For the text-containing cell, return its midpoint in (X, Y) coordinate format. 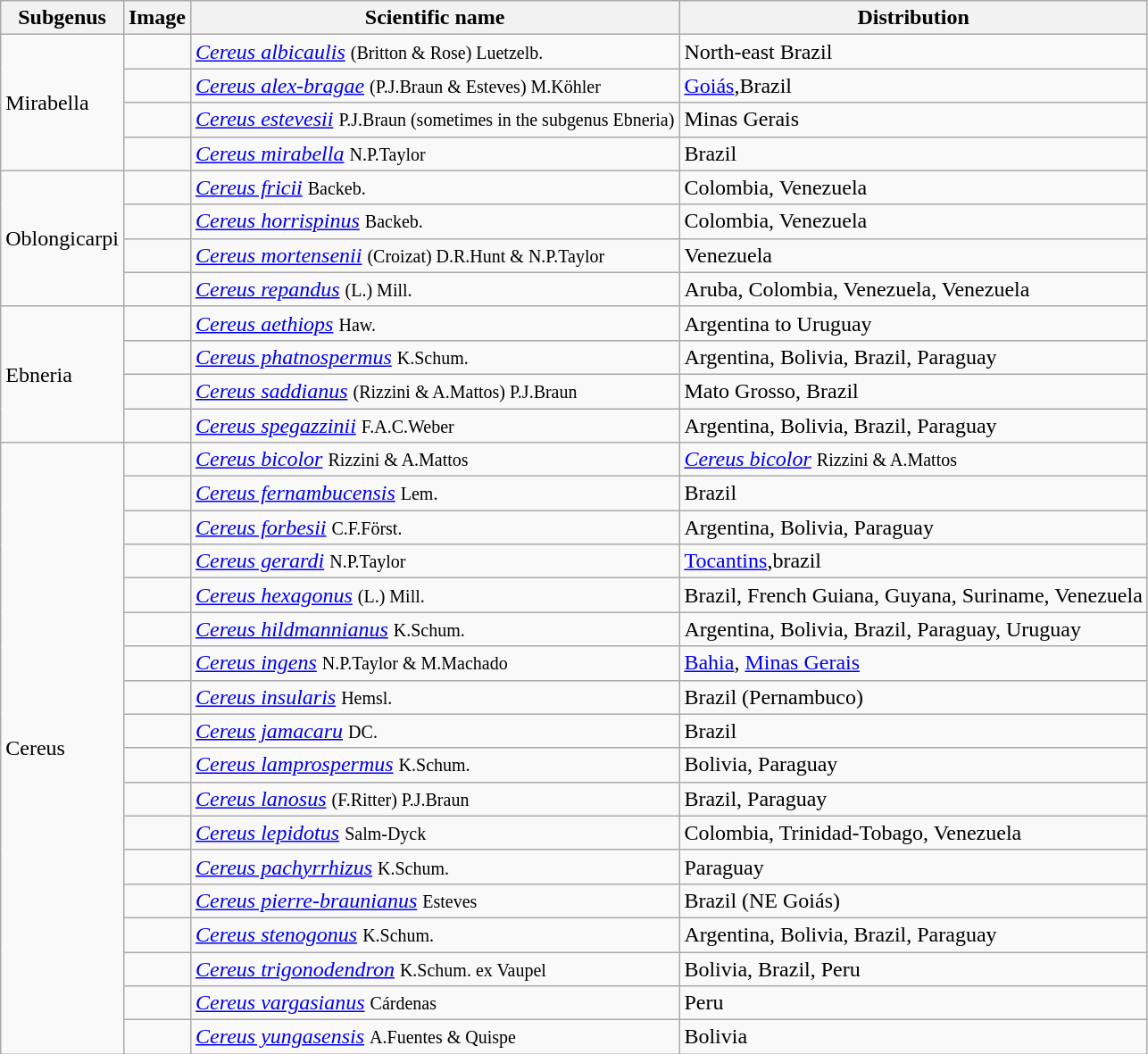
Cereus pierre-braunianus Esteves (434, 900)
Cereus pachyrrhizus K.Schum. (434, 867)
Cereus insularis Hemsl. (434, 697)
Cereus spegazzinii F.A.C.Weber (434, 426)
Cereus lanosus (F.Ritter) P.J.Braun (434, 799)
Subgenus (62, 18)
Cereus phatnospermus K.Schum. (434, 357)
Brazil, Paraguay (913, 799)
Brazil (Pernambuco) (913, 697)
Mato Grosso, Brazil (913, 391)
Cereus horrispinus Backeb. (434, 221)
Paraguay (913, 867)
Cereus fernambucensis Lem. (434, 494)
Cereus stenogonus K.Schum. (434, 934)
Cereus alex-bragae (P.J.Braun & Esteves) M.Köhler (434, 86)
Cereus fricii Backeb. (434, 187)
Venezuela (913, 255)
Bahia, Minas Gerais (913, 663)
Cereus forbesii C.F.Först. (434, 527)
Peru (913, 1003)
Cereus albicaulis (Britton & Rose) Luetzelb. (434, 52)
Oblongicarpi (62, 238)
Cereus saddianus (Rizzini & A.Mattos) P.J.Braun (434, 391)
Bolivia, Paraguay (913, 765)
Cereus lamprospermus K.Schum. (434, 765)
Cereus jamacaru DC. (434, 731)
Cereus vargasianus Cárdenas (434, 1003)
Argentina, Bolivia, Brazil, Paraguay, Uruguay (913, 629)
Minas Gerais (913, 120)
Mirabella (62, 103)
Bolivia (913, 1037)
Cereus gerardi N.P.Taylor (434, 561)
Tocantins,brazil (913, 561)
Cereus hildmannianus K.Schum. (434, 629)
Argentina, Bolivia, Paraguay (913, 527)
Bolivia, Brazil, Peru (913, 968)
Cereus mortensenii (Croizat) D.R.Hunt & N.P.Taylor (434, 255)
Image (157, 18)
Cereus lepidotus Salm-Dyck (434, 833)
Goiás,Brazil (913, 86)
Cereus trigonodendron K.Schum. ex Vaupel (434, 968)
Cereus aethiops Haw. (434, 323)
Cereus (62, 748)
Cereus mirabella N.P.Taylor (434, 154)
Aruba, Colombia, Venezuela, Venezuela (913, 289)
Cereus hexagonus (L.) Mill. (434, 595)
Scientific name (434, 18)
Distribution (913, 18)
Cereus ingens N.P.Taylor & M.Machado (434, 663)
Cereus yungasensis A.Fuentes & Quispe (434, 1037)
Cereus repandus (L.) Mill. (434, 289)
Brazil, French Guiana, Guyana, Suriname, Venezuela (913, 595)
Cereus estevesii P.J.Braun (sometimes in the subgenus Ebneria) (434, 120)
Ebneria (62, 374)
Argentina to Uruguay (913, 323)
North-east Brazil (913, 52)
Brazil (NE Goiás) (913, 900)
Colombia, Trinidad-Tobago, Venezuela (913, 833)
